Determine the [X, Y] coordinate at the center of the cell enclosing the given text.  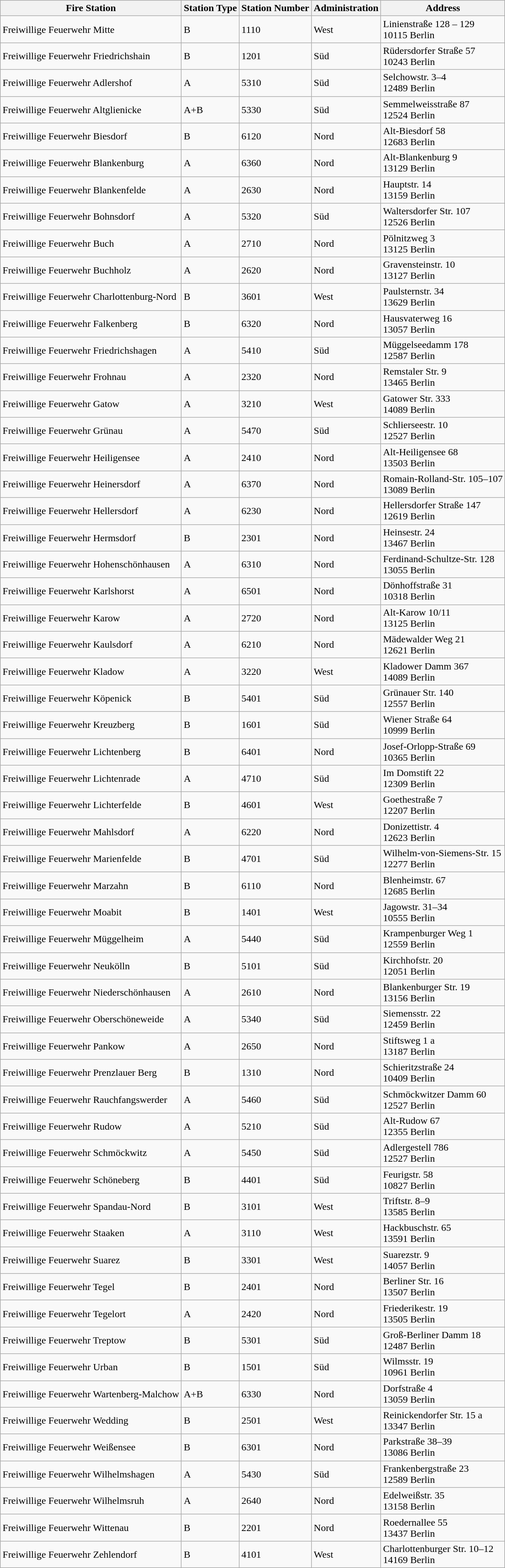
4701 [275, 859]
3601 [275, 297]
Blenheimstr. 6712685 Berlin [443, 886]
3220 [275, 671]
Donizettistr. 412623 Berlin [443, 832]
Freiwillige Feuerwehr Wittenau [91, 1527]
Siemensstr. 2212459 Berlin [443, 1019]
Freiwillige Feuerwehr Buchholz [91, 270]
Dorfstraße 413059 Berlin [443, 1394]
5460 [275, 1100]
Freiwillige Feuerwehr Tegelort [91, 1313]
Schlierseestr. 1012527 Berlin [443, 431]
Alt-Karow 10/1113125 Berlin [443, 618]
2401 [275, 1287]
1501 [275, 1367]
Paulsternstr. 3413629 Berlin [443, 297]
5410 [275, 350]
Schieritzstraße 2410409 Berlin [443, 1072]
Freiwillige Feuerwehr Schöneberg [91, 1179]
5210 [275, 1126]
4601 [275, 805]
Dönhoffstraße 3110318 Berlin [443, 591]
Freiwillige Feuerwehr Moabit [91, 912]
6320 [275, 323]
Frankenbergstraße 2312589 Berlin [443, 1474]
Station Number [275, 8]
5301 [275, 1341]
2301 [275, 538]
Remstaler Str. 913465 Berlin [443, 378]
Krampenburger Weg 112559 Berlin [443, 939]
5450 [275, 1153]
6220 [275, 832]
6370 [275, 484]
Selchowstr. 3–412489 Berlin [443, 83]
Freiwillige Feuerwehr Kaulsdorf [91, 645]
Hausvaterweg 1613057 Berlin [443, 323]
Freiwillige Feuerwehr Bohnsdorf [91, 216]
Freiwillige Feuerwehr Spandau-Nord [91, 1207]
2720 [275, 618]
Wiener Straße 6410999 Berlin [443, 725]
Freiwillige Feuerwehr Lichtenberg [91, 752]
6401 [275, 752]
Hauptstr. 1413159 Berlin [443, 190]
2630 [275, 190]
6301 [275, 1448]
3210 [275, 404]
1601 [275, 725]
Freiwillige Feuerwehr Mahlsdorf [91, 832]
Freiwillige Feuerwehr Wartenberg-Malchow [91, 1394]
6330 [275, 1394]
Freiwillige Feuerwehr Grünau [91, 431]
5470 [275, 431]
3110 [275, 1234]
Müggelseedamm 17812587 Berlin [443, 350]
1110 [275, 30]
1201 [275, 56]
Jagowstr. 31–3410555 Berlin [443, 912]
Freiwillige Feuerwehr Weißensee [91, 1448]
Romain-Rolland-Str. 105–10713089 Berlin [443, 484]
Freiwillige Feuerwehr Hermsdorf [91, 538]
5310 [275, 83]
Freiwillige Feuerwehr Lichtenrade [91, 779]
Station Type [210, 8]
Grünauer Str. 14012557 Berlin [443, 698]
2710 [275, 243]
Berliner Str. 1613507 Berlin [443, 1287]
Alt-Heiligensee 6813503 Berlin [443, 457]
Freiwillige Feuerwehr Heiligensee [91, 457]
Freiwillige Feuerwehr Adlershof [91, 83]
Freiwillige Feuerwehr Zehlendorf [91, 1554]
Linienstraße 128 – 12910115 Berlin [443, 30]
Suarezstr. 914057 Berlin [443, 1260]
2620 [275, 270]
Ferdinand-Schultze-Str. 12813055 Berlin [443, 564]
2320 [275, 378]
Reinickendorfer Str. 15 a13347 Berlin [443, 1420]
6110 [275, 886]
1401 [275, 912]
Friederikestr. 1913505 Berlin [443, 1313]
5440 [275, 939]
Freiwillige Feuerwehr Rauchfangswerder [91, 1100]
Freiwillige Feuerwehr Kreuzberg [91, 725]
5320 [275, 216]
Rüdersdorfer Straße 5710243 Berlin [443, 56]
Freiwillige Feuerwehr Kladow [91, 671]
Kladower Damm 36714089 Berlin [443, 671]
Alt-Rudow 6712355 Berlin [443, 1126]
Kirchhofstr. 2012051 Berlin [443, 966]
Wilhelm-von-Siemens-Str. 1512277 Berlin [443, 859]
Freiwillige Feuerwehr Blankenfelde [91, 190]
4710 [275, 779]
Freiwillige Feuerwehr Mitte [91, 30]
Triftstr. 8–913585 Berlin [443, 1207]
2201 [275, 1527]
Freiwillige Feuerwehr Pankow [91, 1046]
6230 [275, 511]
6210 [275, 645]
Hellersdorfer Straße 14712619 Berlin [443, 511]
Freiwillige Feuerwehr Staaken [91, 1234]
Pölnitzweg 313125 Berlin [443, 243]
3301 [275, 1260]
Stiftsweg 1 a13187 Berlin [443, 1046]
Josef-Orlopp-Straße 6910365 Berlin [443, 752]
5101 [275, 966]
Freiwillige Feuerwehr Oberschöneweide [91, 1019]
4401 [275, 1179]
Gatower Str. 33314089 Berlin [443, 404]
Freiwillige Feuerwehr Niederschönhausen [91, 993]
Edelweißstr. 3513158 Berlin [443, 1501]
2501 [275, 1420]
Freiwillige Feuerwehr Blankenburg [91, 163]
Freiwillige Feuerwehr Treptow [91, 1341]
5401 [275, 698]
Groß-Berliner Damm 1812487 Berlin [443, 1341]
Parkstraße 38–3913086 Berlin [443, 1448]
Roedernallee 5513437 Berlin [443, 1527]
Freiwillige Feuerwehr Müggelheim [91, 939]
Freiwillige Feuerwehr Frohnau [91, 378]
Freiwillige Feuerwehr Marienfelde [91, 859]
Blankenburger Str. 1913156 Berlin [443, 993]
1310 [275, 1072]
2650 [275, 1046]
Freiwillige Feuerwehr Marzahn [91, 886]
Freiwillige Feuerwehr Charlottenburg-Nord [91, 297]
Freiwillige Feuerwehr Rudow [91, 1126]
6501 [275, 591]
Feurigstr. 5810827 Berlin [443, 1179]
Freiwillige Feuerwehr Friedrichshagen [91, 350]
3101 [275, 1207]
Freiwillige Feuerwehr Neukölln [91, 966]
6360 [275, 163]
Freiwillige Feuerwehr Karow [91, 618]
2410 [275, 457]
Freiwillige Feuerwehr Wilhelmshagen [91, 1474]
6120 [275, 137]
2640 [275, 1501]
Mädewalder Weg 2112621 Berlin [443, 645]
Address [443, 8]
Im Domstift 2212309 Berlin [443, 779]
4101 [275, 1554]
Waltersdorfer Str. 10712526 Berlin [443, 216]
2420 [275, 1313]
Freiwillige Feuerwehr Wilhelmsruh [91, 1501]
Heinsestr. 2413467 Berlin [443, 538]
Freiwillige Feuerwehr Wedding [91, 1420]
Freiwillige Feuerwehr Hellersdorf [91, 511]
Hackbuschstr. 6513591 Berlin [443, 1234]
Semmelweisstraße 8712524 Berlin [443, 109]
Administration [346, 8]
Freiwillige Feuerwehr Friedrichshain [91, 56]
6310 [275, 564]
Freiwillige Feuerwehr Gatow [91, 404]
Freiwillige Feuerwehr Urban [91, 1367]
5340 [275, 1019]
Freiwillige Feuerwehr Altglienicke [91, 109]
Freiwillige Feuerwehr Schmöckwitz [91, 1153]
5430 [275, 1474]
Freiwillige Feuerwehr Biesdorf [91, 137]
Adlergestell 78612527 Berlin [443, 1153]
5330 [275, 109]
Gravensteinstr. 1013127 Berlin [443, 270]
Freiwillige Feuerwehr Lichterfelde [91, 805]
Freiwillige Feuerwehr Tegel [91, 1287]
Freiwillige Feuerwehr Prenzlauer Berg [91, 1072]
Freiwillige Feuerwehr Buch [91, 243]
Freiwillige Feuerwehr Heinersdorf [91, 484]
Charlottenburger Str. 10–1214169 Berlin [443, 1554]
Alt-Biesdorf 5812683 Berlin [443, 137]
Freiwillige Feuerwehr Karlshorst [91, 591]
Freiwillige Feuerwehr Falkenberg [91, 323]
2610 [275, 993]
Freiwillige Feuerwehr Köpenick [91, 698]
Schmöckwitzer Damm 6012527 Berlin [443, 1100]
Fire Station [91, 8]
Freiwillige Feuerwehr Suarez [91, 1260]
Wilmsstr. 1910961 Berlin [443, 1367]
Alt-Blankenburg 913129 Berlin [443, 163]
Goethestraße 712207 Berlin [443, 805]
Freiwillige Feuerwehr Hohenschönhausen [91, 564]
